Search for the cell housing the specified text and yield its [X, Y] center coordinate. 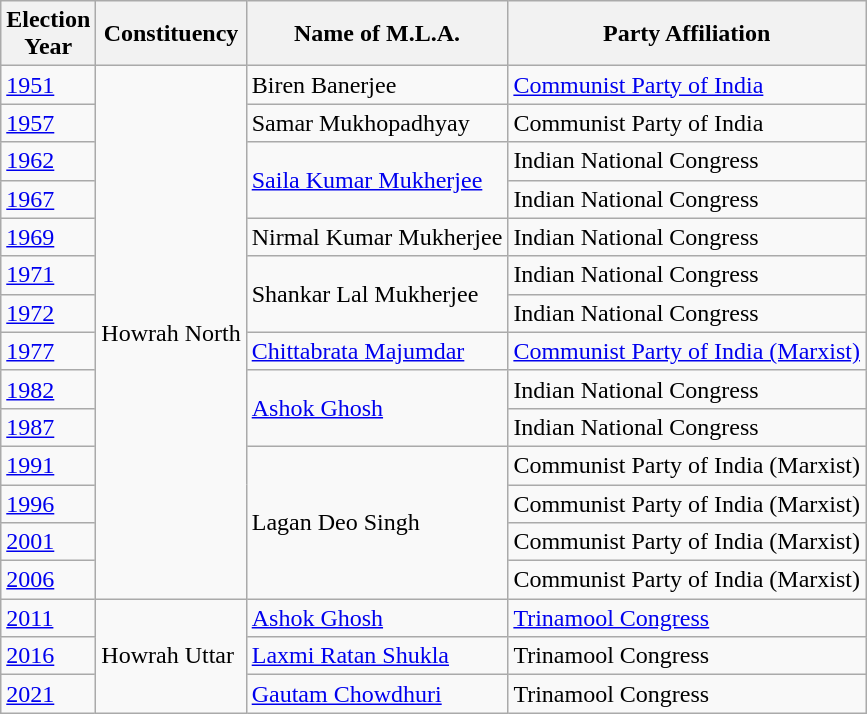
Chittabrata Majumdar [377, 351]
1951 [48, 85]
Howrah Uttar [171, 656]
1957 [48, 123]
Party Affiliation [687, 34]
Lagan Deo Singh [377, 522]
Shankar Lal Mukherjee [377, 294]
Nirmal Kumar Mukherjee [377, 237]
1991 [48, 465]
Constituency [171, 34]
2006 [48, 580]
1987 [48, 427]
1962 [48, 161]
Laxmi Ratan Shukla [377, 656]
2011 [48, 618]
1996 [48, 503]
1977 [48, 351]
Gautam Chowdhuri [377, 694]
Election Year [48, 34]
1969 [48, 237]
2021 [48, 694]
1967 [48, 199]
2016 [48, 656]
Samar Mukhopadhyay [377, 123]
Biren Banerjee [377, 85]
1982 [48, 389]
Name of M.L.A. [377, 34]
2001 [48, 542]
Howrah North [171, 332]
Saila Kumar Mukherjee [377, 180]
1971 [48, 275]
1972 [48, 313]
